Return (X, Y) of the center of cell containing provided text 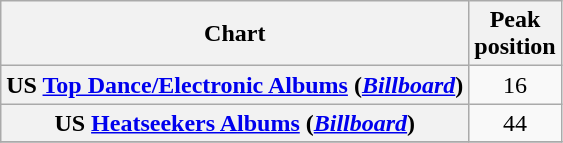
Peakposition (515, 34)
US Heatseekers Albums (Billboard) (235, 123)
44 (515, 123)
US Top Dance/Electronic Albums (Billboard) (235, 85)
Chart (235, 34)
16 (515, 85)
